Scan for the cell matching the given text and deliver its [x, y] coordinate at center. 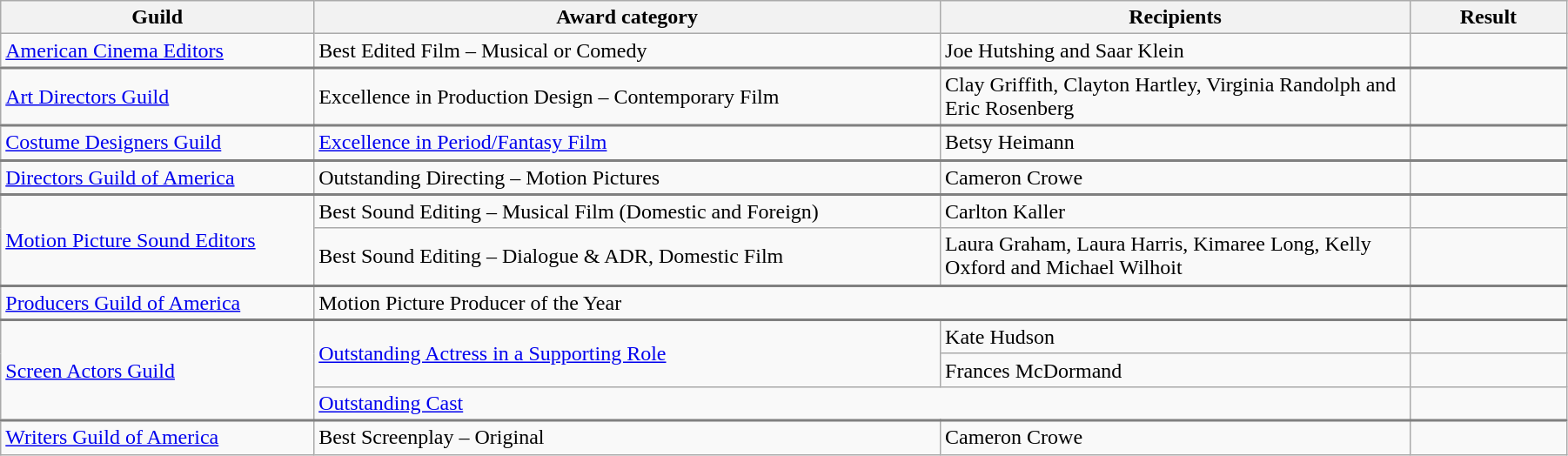
Producers Guild of America [157, 303]
Best Sound Editing – Musical Film (Domestic and Foreign) [627, 211]
Costume Designers Guild [157, 143]
Directors Guild of America [157, 178]
Guild [157, 17]
Clay Griffith, Clayton Hartley, Virginia Randolph and Eric Rosenberg [1176, 97]
Motion Picture Producer of the Year [862, 303]
Excellence in Period/Fantasy Film [627, 143]
Result [1488, 17]
Carlton Kaller [1176, 211]
Screen Actors Guild [157, 371]
Art Directors Guild [157, 97]
Best Screenplay – Original [627, 437]
Excellence in Production Design – Contemporary Film [627, 97]
Outstanding Cast [862, 404]
Joe Hutshing and Saar Klein [1176, 50]
Recipients [1176, 17]
American Cinema Editors [157, 50]
Laura Graham, Laura Harris, Kimaree Long, Kelly Oxford and Michael Wilhoit [1176, 257]
Writers Guild of America [157, 437]
Kate Hudson [1176, 338]
Award category [627, 17]
Outstanding Actress in a Supporting Role [627, 353]
Betsy Heimann [1176, 143]
Frances McDormand [1176, 370]
Best Sound Editing – Dialogue & ADR, Domestic Film [627, 257]
Outstanding Directing – Motion Pictures [627, 178]
Motion Picture Sound Editors [157, 240]
Best Edited Film – Musical or Comedy [627, 50]
